Return (x, y) of the center of cell containing provided text 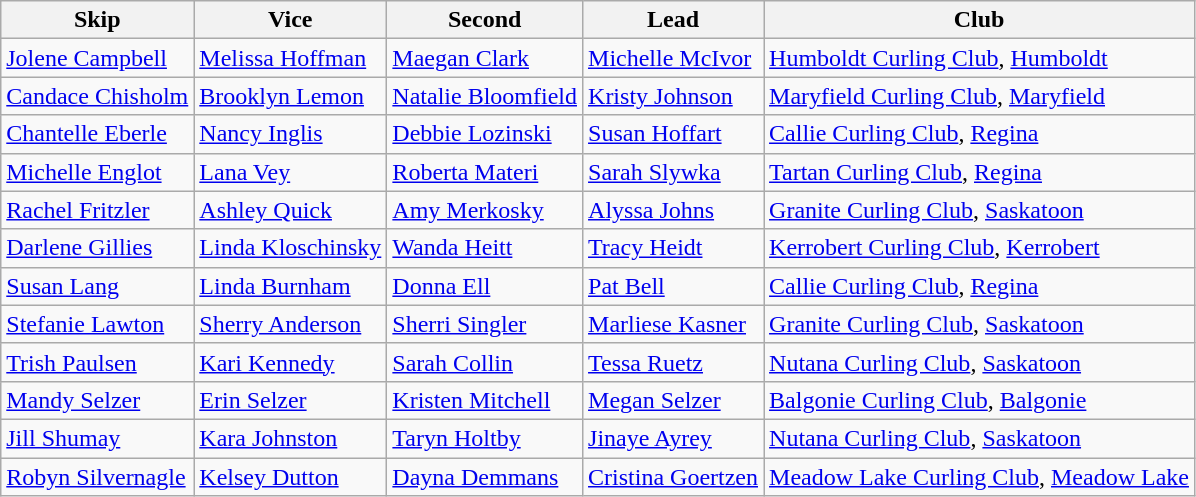
Pat Bell (674, 286)
Sarah Slywka (674, 172)
Mandy Selzer (98, 400)
Maegan Clark (485, 58)
Ashley Quick (290, 210)
Second (485, 20)
Tracy Heidt (674, 248)
Chantelle Eberle (98, 134)
Kara Johnston (290, 438)
Linda Burnham (290, 286)
Wanda Heitt (485, 248)
Trish Paulsen (98, 362)
Dayna Demmans (485, 477)
Susan Hoffart (674, 134)
Humboldt Curling Club, Humboldt (980, 58)
Jinaye Ayrey (674, 438)
Kristy Johnson (674, 96)
Kelsey Dutton (290, 477)
Stefanie Lawton (98, 324)
Brooklyn Lemon (290, 96)
Roberta Materi (485, 172)
Robyn Silvernagle (98, 477)
Lead (674, 20)
Kari Kennedy (290, 362)
Darlene Gillies (98, 248)
Sherry Anderson (290, 324)
Vice (290, 20)
Cristina Goertzen (674, 477)
Marliese Kasner (674, 324)
Nancy Inglis (290, 134)
Donna Ell (485, 286)
Linda Kloschinsky (290, 248)
Kerrobert Curling Club, Kerrobert (980, 248)
Susan Lang (98, 286)
Jolene Campbell (98, 58)
Rachel Fritzler (98, 210)
Erin Selzer (290, 400)
Amy Merkosky (485, 210)
Melissa Hoffman (290, 58)
Jill Shumay (98, 438)
Natalie Bloomfield (485, 96)
Skip (98, 20)
Taryn Holtby (485, 438)
Sherri Singler (485, 324)
Debbie Lozinski (485, 134)
Tessa Ruetz (674, 362)
Megan Selzer (674, 400)
Balgonie Curling Club, Balgonie (980, 400)
Kristen Mitchell (485, 400)
Meadow Lake Curling Club, Meadow Lake (980, 477)
Sarah Collin (485, 362)
Candace Chisholm (98, 96)
Tartan Curling Club, Regina (980, 172)
Alyssa Johns (674, 210)
Michelle Englot (98, 172)
Maryfield Curling Club, Maryfield (980, 96)
Club (980, 20)
Michelle McIvor (674, 58)
Lana Vey (290, 172)
